Output the [x, y] coordinate of the center of the cell containing the given text.  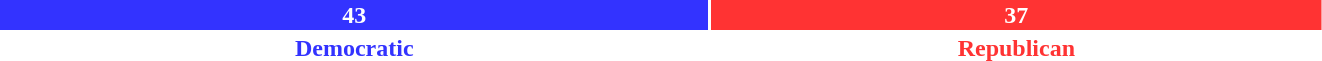
43 [354, 15]
37 [1017, 15]
